Return the [x, y] coordinate for the center point of the cell that contains the specified text.  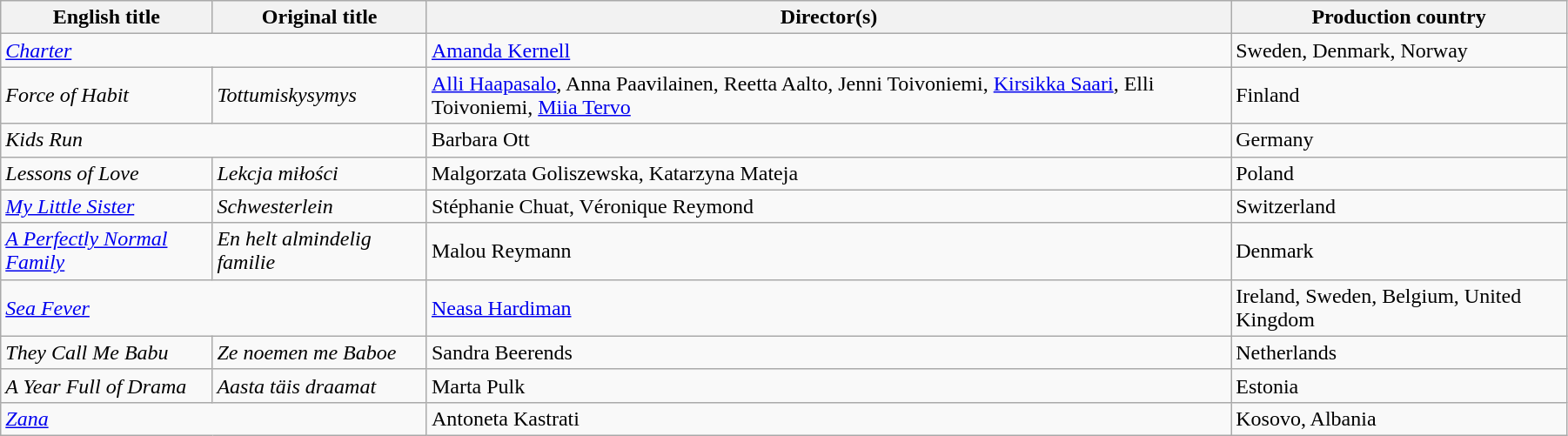
Amanda Kernell [828, 50]
Tottumiskysymys [320, 96]
A Perfectly Normal Family [106, 251]
Original title [320, 17]
Malou Reymann [828, 251]
They Call Me Babu [106, 352]
Stéphanie Chuat, Véronique Reymond [828, 206]
Finland [1399, 96]
My Little Sister [106, 206]
Marta Pulk [828, 386]
Sandra Beerends [828, 352]
A Year Full of Drama [106, 386]
Charter [214, 50]
Estonia [1399, 386]
Neasa Hardiman [828, 308]
Sea Fever [214, 308]
Lessons of Love [106, 173]
Netherlands [1399, 352]
Lekcja miłości [320, 173]
English title [106, 17]
Antoneta Kastrati [828, 419]
Force of Habit [106, 96]
Aasta täis draamat [320, 386]
Barbara Ott [828, 140]
Denmark [1399, 251]
Switzerland [1399, 206]
Schwesterlein [320, 206]
Kosovo, Albania [1399, 419]
Sweden, Denmark, Norway [1399, 50]
Ze noemen me Baboe [320, 352]
Malgorzata Goliszewska, Katarzyna Mateja [828, 173]
Germany [1399, 140]
Director(s) [828, 17]
Alli Haapasalo, Anna Paavilainen, Reetta Aalto, Jenni Toivoniemi, Kirsikka Saari, Elli Toivoniemi, Miia Tervo [828, 96]
Ireland, Sweden, Belgium, United Kingdom [1399, 308]
Zana [214, 419]
Production country [1399, 17]
Poland [1399, 173]
En helt almindelig familie [320, 251]
Kids Run [214, 140]
